Extract the [x, y] coordinate from the center of the cell holding the provided text.  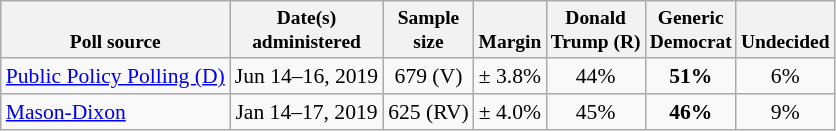
Undecided [785, 30]
Date(s)administered [306, 30]
Jan 14–17, 2019 [306, 112]
679 (V) [428, 76]
45% [596, 112]
Poll source [116, 30]
Margin [510, 30]
Mason-Dixon [116, 112]
DonaldTrump (R) [596, 30]
9% [785, 112]
625 (RV) [428, 112]
± 3.8% [510, 76]
Samplesize [428, 30]
6% [785, 76]
Public Policy Polling (D) [116, 76]
46% [690, 112]
51% [690, 76]
± 4.0% [510, 112]
GenericDemocrat [690, 30]
Jun 14–16, 2019 [306, 76]
44% [596, 76]
